Locate the cell with the specified text and output its (x, y) center coordinate. 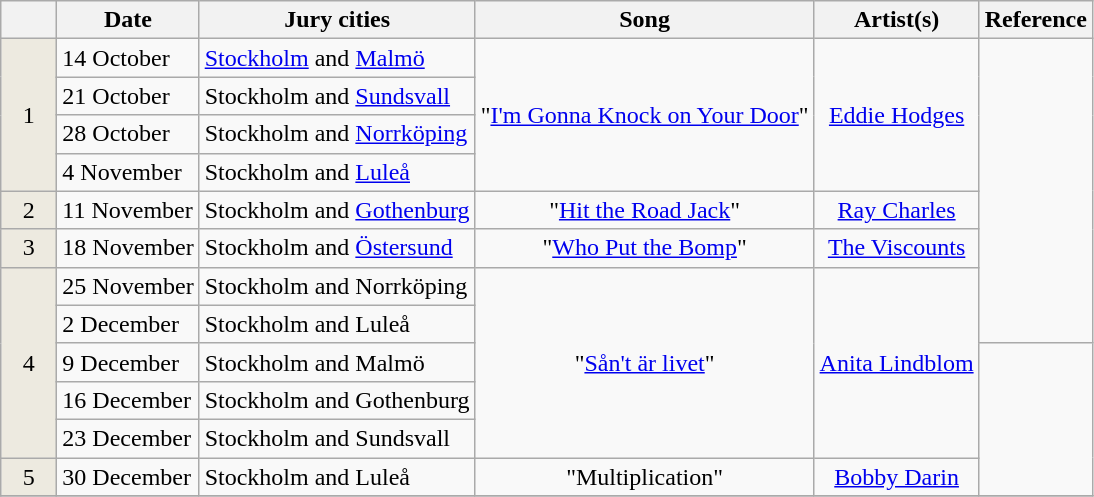
4 November (128, 172)
4 (29, 362)
Eddie Hodges (896, 115)
11 November (128, 210)
"Hit the Road Jack" (644, 210)
23 December (128, 438)
"I'm Gonna Knock on Your Door" (644, 115)
30 December (128, 477)
16 December (128, 400)
"Multiplication" (644, 477)
2 December (128, 324)
2 (29, 210)
3 (29, 248)
21 October (128, 96)
25 November (128, 286)
5 (29, 477)
Song (644, 20)
9 December (128, 362)
Artist(s) (896, 20)
1 (29, 115)
Jury cities (337, 20)
Anita Lindblom (896, 362)
Stockholm and Östersund (337, 248)
Date (128, 20)
18 November (128, 248)
Reference (1036, 20)
"Sån't är livet" (644, 362)
14 October (128, 58)
"Who Put the Bomp" (644, 248)
28 October (128, 134)
The Viscounts (896, 248)
Ray Charles (896, 210)
Bobby Darin (896, 477)
